Pinpoint the cell where the given text exists, returning its (x, y) midpoint coordinate. 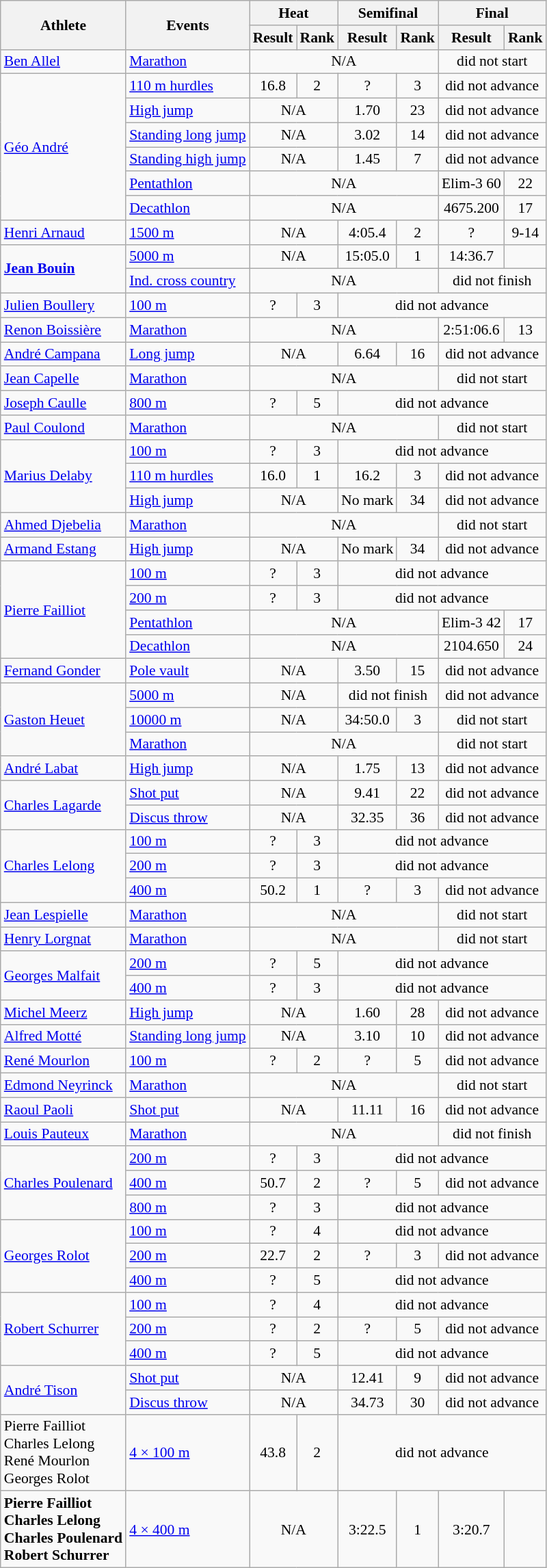
1.60 (367, 1012)
7 (417, 159)
43.8 (273, 1452)
Elim-3 42 (472, 623)
10000 m (187, 720)
Pole vault (187, 671)
14:36.7 (472, 257)
Joseph Caulle (63, 403)
Jean Bouin (63, 268)
3.10 (367, 1036)
Heat (294, 13)
1.45 (367, 159)
Armand Estang (63, 549)
Fernand Gonder (63, 671)
34.73 (367, 1402)
Charles Lelong (63, 866)
Marius Delaby (63, 476)
Ahmed Djebelia (63, 525)
28 (417, 1012)
Final (492, 13)
12.41 (367, 1378)
23 (417, 111)
Renon Boissière (63, 330)
Edmond Neyrinck (63, 1086)
Gaston Heuet (63, 720)
André Labat (63, 769)
André Campana (63, 354)
Michel Meerz (63, 1012)
René Mourlon (63, 1061)
4 × 100 m (187, 1452)
3:22.5 (367, 1530)
Georges Malfait (63, 976)
3.50 (367, 671)
Ben Allel (63, 62)
16.0 (273, 476)
9-14 (525, 233)
Athlete (63, 25)
Jean Capelle (63, 379)
30 (417, 1402)
Henri Arnaud (63, 233)
15:05.0 (367, 257)
4:05.4 (367, 233)
2104.650 (472, 646)
Semifinal (388, 13)
Long jump (187, 354)
Ind. cross country (187, 281)
22.7 (273, 1256)
6.64 (367, 354)
Louis Pauteux (63, 1134)
Events (187, 25)
1.75 (367, 769)
Raoul Paoli (63, 1110)
14 (417, 135)
3.02 (367, 135)
Pierre Failliot Charles Lelong Charles Poulenard Robert Schurrer (63, 1530)
Charles Lagarde (63, 805)
10 (417, 1036)
11.11 (367, 1110)
4 × 400 m (187, 1530)
2:51:06.6 (472, 330)
32.35 (367, 818)
4675.200 (472, 208)
34:50.0 (367, 720)
24 (525, 646)
Robert Schurrer (63, 1329)
1500 m (187, 233)
16.2 (367, 476)
1.70 (367, 111)
3:20.7 (472, 1530)
Jean Lespielle (63, 915)
Elim-3 60 (472, 184)
16.8 (273, 86)
André Tison (63, 1390)
9.41 (367, 793)
Alfred Motté (63, 1036)
Julien Boullery (63, 306)
Paul Coulond (63, 428)
15 (417, 671)
Standing high jump (187, 159)
50.2 (273, 891)
36 (417, 818)
Charles Poulenard (63, 1184)
9 (417, 1378)
Pierre Failliot Charles Lelong René Mourlon Georges Rolot (63, 1452)
Géo André (63, 147)
50.7 (273, 1183)
Henry Lorgnat (63, 939)
Georges Rolot (63, 1256)
Pierre Failliot (63, 610)
